Output the (X, Y) coordinate of the center of the cell containing the given text.  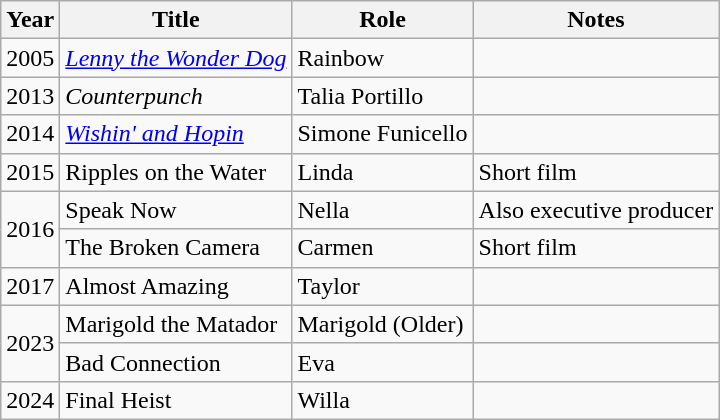
Notes (596, 20)
Role (382, 20)
Title (176, 20)
Rainbow (382, 58)
Talia Portillo (382, 96)
The Broken Camera (176, 248)
Willa (382, 400)
Marigold (Older) (382, 324)
2005 (30, 58)
2017 (30, 286)
Almost Amazing (176, 286)
Final Heist (176, 400)
Also executive producer (596, 210)
2015 (30, 172)
Eva (382, 362)
2024 (30, 400)
Year (30, 20)
Lenny the Wonder Dog (176, 58)
Counterpunch (176, 96)
2013 (30, 96)
Ripples on the Water (176, 172)
Nella (382, 210)
2023 (30, 343)
Taylor (382, 286)
Wishin' and Hopin (176, 134)
Simone Funicello (382, 134)
Marigold the Matador (176, 324)
Linda (382, 172)
Speak Now (176, 210)
2016 (30, 229)
2014 (30, 134)
Carmen (382, 248)
Bad Connection (176, 362)
